Detect which cell encompasses the target text, then output its (X, Y) center coordinate. 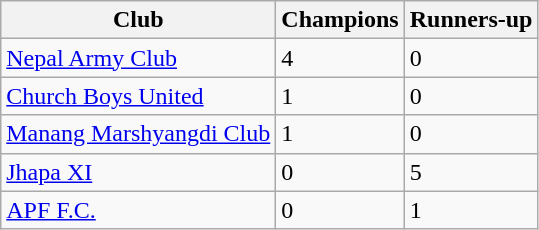
Champions (340, 20)
4 (340, 58)
APF F.C. (138, 210)
Jhapa XI (138, 172)
Manang Marshyangdi Club (138, 134)
Club (138, 20)
Church Boys United (138, 96)
Runners-up (471, 20)
5 (471, 172)
Nepal Army Club (138, 58)
